Locate the cell with the specified text and output its (x, y) center coordinate. 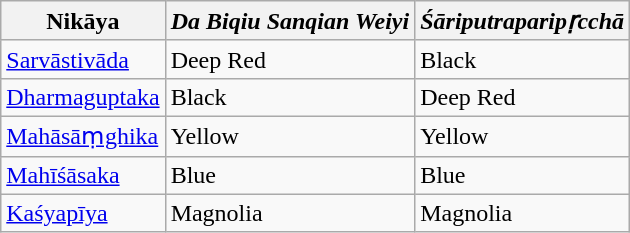
Mahīśāsaka (83, 175)
Da Biqiu Sanqian Weiyi (290, 21)
Śāriputraparipṛcchā (522, 21)
Kaśyapīya (83, 213)
Sarvāstivāda (83, 59)
Nikāya (83, 21)
Mahāsāṃghika (83, 136)
Dharmaguptaka (83, 97)
